Return (x, y) of the center of cell containing provided text 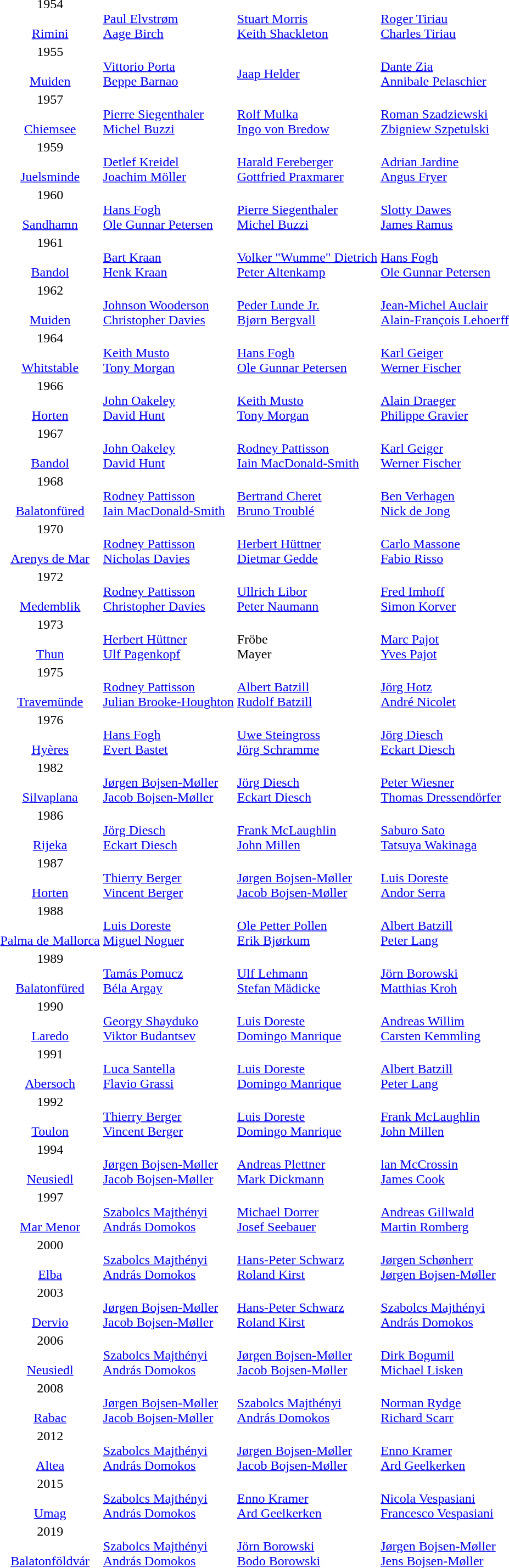
Ullrich LiborPeter Naumann (307, 591)
Rolf MulkaIngo von Bredow (307, 114)
Rodney PattissonNicholas Davies (168, 544)
Georgy ShaydukoViktor Budantsev (168, 1021)
Hans FoghEvert Bastet (168, 735)
Peder Lunde Jr.Bjørn Bergvall (307, 305)
Bertrand CheretBruno Troublé (307, 496)
Ole Petter PollenErik Bjørkum (307, 926)
Michael DorrerJosef Seebauer (307, 1212)
Rodney PattissonChristopher Davies (168, 591)
Enno KramerArd Geelkerken (307, 1498)
Luis DoresteMiguel Noguer (168, 926)
Albert BatzillRudolf Batzill (307, 687)
Bart KraanHenk Kraan (168, 257)
Andreas PlettnerMark Dickmann (307, 1164)
Rodney PattissonJulian Brooke-Houghton (168, 687)
Harald FerebergerGottfried Praxmarer (307, 162)
Uwe SteingrossJörg Schramme (307, 735)
Luca SantellaFlavio Grassi (168, 1069)
Ulf LehmannStefan Mädicke (307, 973)
Volker "Wumme" DietrichPeter Altenkamp (307, 257)
Herbert HüttnerDietmar Gedde (307, 544)
FröbeMayer (307, 639)
Detlef KreidelJoachim Möller (168, 162)
Herbert HüttnerUlf Pagenkopf (168, 639)
Johnson WoodersonChristopher Davies (168, 305)
Jaap Helder (307, 66)
Vittorio PortaBeppe Barnao (168, 66)
Frank McLaughlinJohn Millen (307, 830)
Tamás PomuczBéla Argay (168, 973)
